From the cell containing the given text, extract its center point as [X, Y] coordinate. 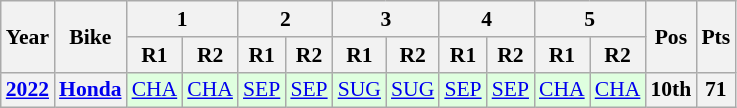
1 [182, 19]
71 [716, 90]
4 [486, 19]
2022 [28, 90]
Pos [670, 36]
2 [286, 19]
10th [670, 90]
Pts [716, 36]
Year [28, 36]
5 [590, 19]
Bike [90, 36]
3 [386, 19]
Honda [90, 90]
